Find where the given text appears and provide that cell's center as (X, Y) coordinate. 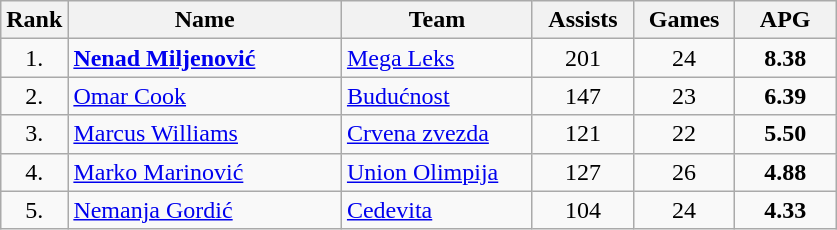
104 (582, 210)
1. (34, 58)
Games (684, 20)
147 (582, 96)
4. (34, 172)
3. (34, 134)
6.39 (786, 96)
Union Olimpija (436, 172)
2. (34, 96)
201 (582, 58)
4.33 (786, 210)
26 (684, 172)
Assists (582, 20)
Rank (34, 20)
127 (582, 172)
Cedevita (436, 210)
Mega Leks (436, 58)
Marko Marinović (205, 172)
Name (205, 20)
Crvena zvezda (436, 134)
4.88 (786, 172)
Budućnost (436, 96)
22 (684, 134)
Marcus Williams (205, 134)
Team (436, 20)
8.38 (786, 58)
5.50 (786, 134)
121 (582, 134)
APG (786, 20)
Nemanja Gordić (205, 210)
Nenad Miljenović (205, 58)
5. (34, 210)
23 (684, 96)
Omar Cook (205, 96)
